From the cell containing the given text, extract its center point as [X, Y] coordinate. 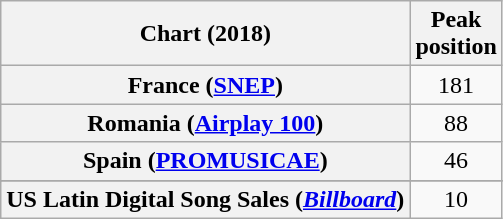
181 [456, 85]
Chart (2018) [206, 34]
Peak position [456, 34]
Romania (Airplay 100) [206, 123]
88 [456, 123]
10 [456, 199]
46 [456, 161]
Spain (PROMUSICAE) [206, 161]
France (SNEP) [206, 85]
US Latin Digital Song Sales (Billboard) [206, 199]
